Pinpoint the cell where the given text exists, returning its (x, y) midpoint coordinate. 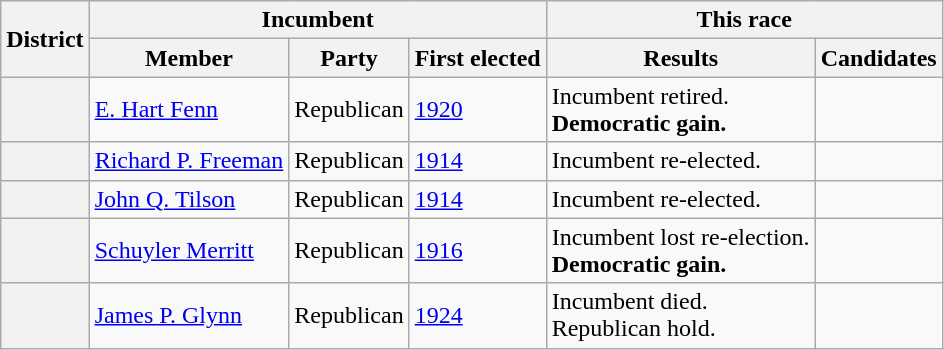
Member (189, 58)
Incumbent retired.Democratic gain. (680, 110)
1916 (478, 250)
Incumbent died.Republican hold. (680, 316)
E. Hart Fenn (189, 110)
Party (349, 58)
James P. Glynn (189, 316)
Schuyler Merritt (189, 250)
1920 (478, 110)
Results (680, 58)
This race (744, 20)
Incumbent lost re-election.Democratic gain. (680, 250)
District (45, 39)
First elected (478, 58)
John Q. Tilson (189, 199)
Candidates (878, 58)
Incumbent (318, 20)
1924 (478, 316)
Richard P. Freeman (189, 161)
